For the text-containing cell, return its midpoint in (x, y) coordinate format. 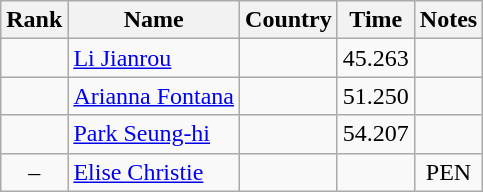
Notes (448, 20)
Country (289, 20)
PEN (448, 172)
Time (376, 20)
Elise Christie (154, 172)
Li Jianrou (154, 58)
Name (154, 20)
54.207 (376, 134)
Arianna Fontana (154, 96)
45.263 (376, 58)
51.250 (376, 96)
– (34, 172)
Rank (34, 20)
Park Seung-hi (154, 134)
